For the text-containing cell, return its midpoint in [X, Y] coordinate format. 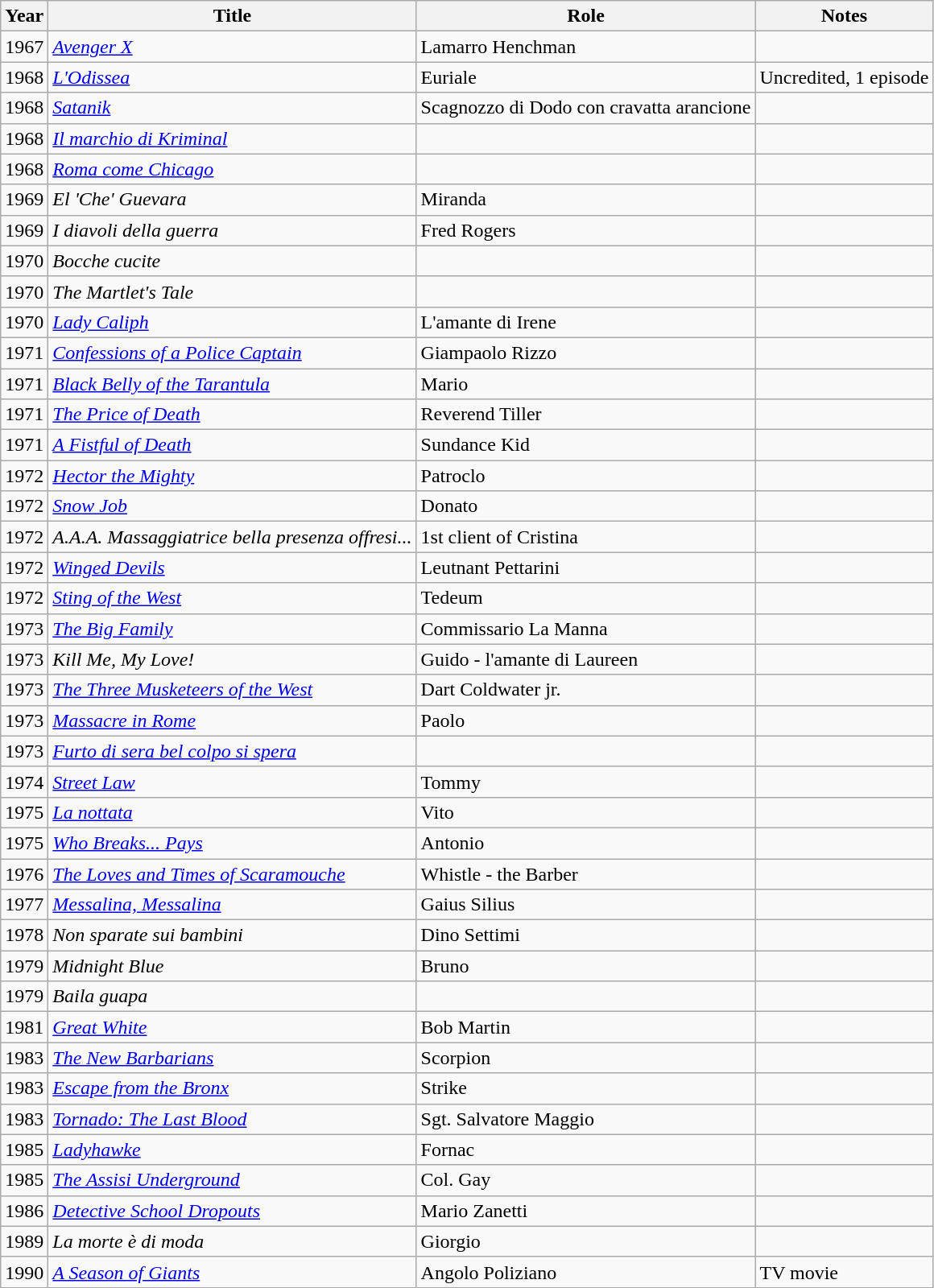
Donato [586, 506]
Mario [586, 384]
L'Odissea [232, 77]
Midnight Blue [232, 966]
Reverend Tiller [586, 415]
La morte è di moda [232, 1241]
Bob Martin [586, 1027]
1967 [24, 47]
Tedeum [586, 598]
1978 [24, 935]
The Loves and Times of Scaramouche [232, 873]
Il marchio di Kriminal [232, 138]
Tommy [586, 782]
Lady Caliph [232, 322]
1st client of Cristina [586, 537]
Non sparate sui bambini [232, 935]
The Assisi Underground [232, 1180]
The Martlet's Tale [232, 291]
Antonio [586, 843]
Who Breaks... Pays [232, 843]
L'amante di Irene [586, 322]
Great White [232, 1027]
Kill Me, My Love! [232, 659]
Euriale [586, 77]
Dart Coldwater jr. [586, 690]
Messalina, Messalina [232, 905]
The Three Musketeers of the West [232, 690]
Patroclo [586, 476]
Strike [586, 1088]
Commissario La Manna [586, 629]
Notes [844, 16]
Title [232, 16]
The New Barbarians [232, 1058]
Bruno [586, 966]
Satanik [232, 108]
A Season of Giants [232, 1272]
Giampaolo Rizzo [586, 353]
Avenger X [232, 47]
Furto di sera bel colpo si spera [232, 751]
Lamarro Henchman [586, 47]
Detective School Dropouts [232, 1211]
A Fistful of Death [232, 445]
1990 [24, 1272]
Fred Rogers [586, 230]
Sgt. Salvatore Maggio [586, 1119]
Snow Job [232, 506]
Vito [586, 812]
Uncredited, 1 episode [844, 77]
Angolo Poliziano [586, 1272]
Sting of the West [232, 598]
Fornac [586, 1150]
The Big Family [232, 629]
A.A.A. Massaggiatrice bella presenza offresi... [232, 537]
Ladyhawke [232, 1150]
1989 [24, 1241]
1976 [24, 873]
Bocche cucite [232, 261]
Baila guapa [232, 997]
Guido - l'amante di Laureen [586, 659]
Leutnant Pettarini [586, 568]
Giorgio [586, 1241]
Black Belly of the Tarantula [232, 384]
Year [24, 16]
Escape from the Bronx [232, 1088]
El 'Che' Guevara [232, 200]
Scagnozzo di Dodo con cravatta arancione [586, 108]
I diavoli della guerra [232, 230]
Mario Zanetti [586, 1211]
1977 [24, 905]
Col. Gay [586, 1180]
Gaius Silius [586, 905]
Tornado: The Last Blood [232, 1119]
The Price of Death [232, 415]
TV movie [844, 1272]
1974 [24, 782]
Whistle - the Barber [586, 873]
Paolo [586, 720]
Dino Settimi [586, 935]
Scorpion [586, 1058]
1981 [24, 1027]
Hector the Mighty [232, 476]
La nottata [232, 812]
Street Law [232, 782]
Massacre in Rome [232, 720]
Roma come Chicago [232, 169]
Sundance Kid [586, 445]
Confessions of a Police Captain [232, 353]
Winged Devils [232, 568]
Miranda [586, 200]
Role [586, 16]
1986 [24, 1211]
